Capture the cell that displays the provided text and extract its (X, Y) central coordinate. 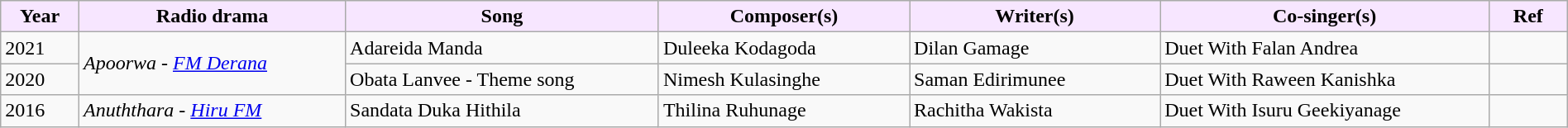
Nimesh Kulasinghe (784, 79)
Song (503, 17)
Radio drama (212, 17)
Ref (1528, 17)
2020 (40, 79)
Composer(s) (784, 17)
Apoorwa - FM Derana (212, 64)
Duet With Isuru Geekiyanage (1325, 111)
Obata Lanvee - Theme song (503, 79)
Thilina Ruhunage (784, 111)
Duet With Falan Andrea (1325, 48)
Dilan Gamage (1035, 48)
Sandata Duka Hithila (503, 111)
2016 (40, 111)
Co-singer(s) (1325, 17)
2021 (40, 48)
Year (40, 17)
Saman Edirimunee (1035, 79)
Rachitha Wakista (1035, 111)
Anuththara - Hiru FM (212, 111)
Adareida Manda (503, 48)
Writer(s) (1035, 17)
Duleeka Kodagoda (784, 48)
Duet With Raween Kanishka (1325, 79)
